Determine the (X, Y) coordinate at the center of the cell enclosing the given text.  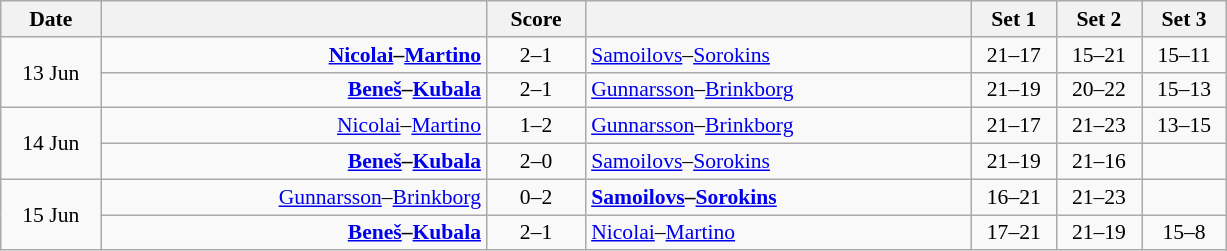
17–21 (1014, 233)
16–21 (1014, 197)
13–15 (1184, 126)
15 Jun (51, 214)
15–8 (1184, 233)
15–11 (1184, 55)
15–21 (1098, 55)
0–2 (536, 197)
Date (51, 19)
Set 1 (1014, 19)
15–13 (1184, 90)
Set 3 (1184, 19)
21–16 (1098, 162)
Set 2 (1098, 19)
20–22 (1098, 90)
2–0 (536, 162)
1–2 (536, 126)
Score (536, 19)
14 Jun (51, 144)
13 Jun (51, 72)
